Return the (x, y) coordinate for the center point of the cell that contains the specified text.  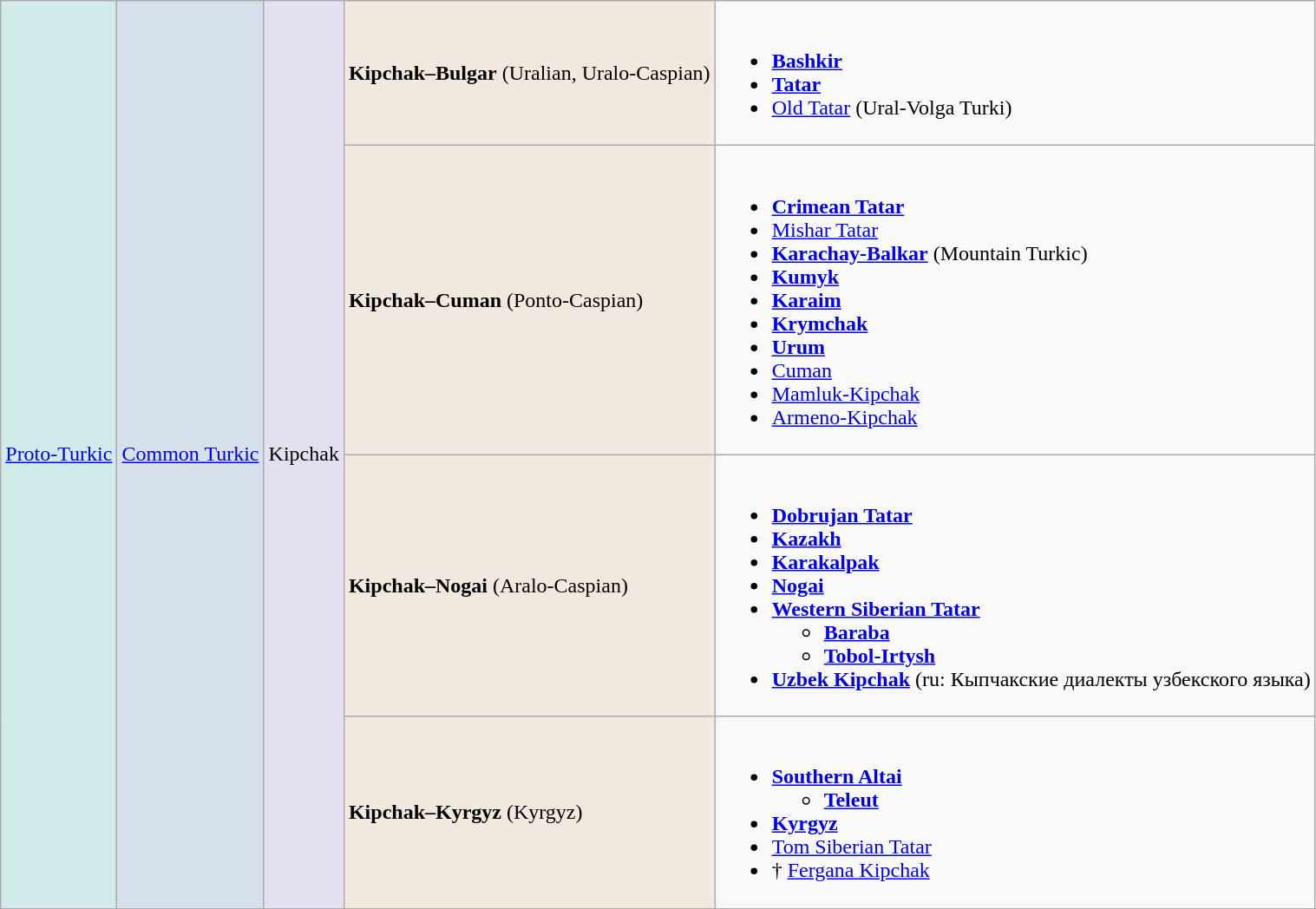
Crimean TatarMishar TatarKarachay-Balkar (Mountain Turkic)KumykKaraimKrymchakUrum Cuman Mamluk-Kipchak Armeno-Kipchak (1015, 300)
Kipchak–Kyrgyz (Kyrgyz) (529, 812)
Kipchak (304, 454)
Southern AltaiTeleutKyrgyzTom Siberian Tatar† Fergana Kipchak (1015, 812)
Kipchak–Bulgar (Uralian, Uralo-Caspian) (529, 73)
BashkirTatar Old Tatar (Ural-Volga Turki) (1015, 73)
Kipchak–Cuman (Ponto-Caspian) (529, 300)
Kipchak–Nogai (Aralo-Caspian) (529, 585)
Dobrujan TatarKazakhKarakalpakNogaiWestern Siberian TatarBarabaTobol-IrtyshUzbek Kipchak (ru: Кыпчакские диалекты узбекского языка) (1015, 585)
Proto-Turkic (59, 454)
Common Turkic (191, 454)
